Identify which cell holds the provided text, then report its [X, Y] central coordinate. 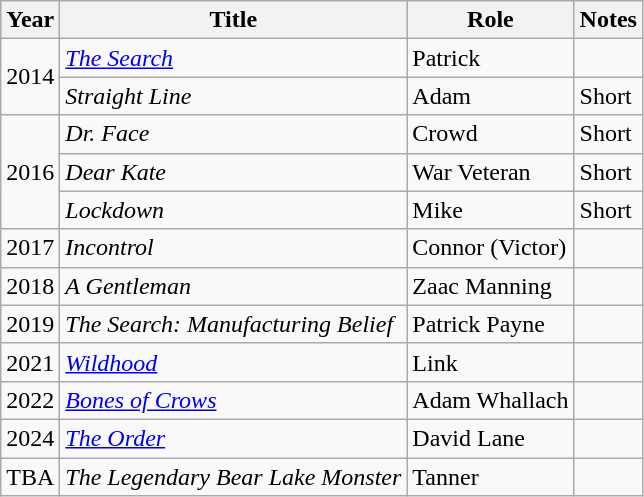
The Order [234, 438]
Wildhood [234, 362]
A Gentleman [234, 286]
Dr. Face [234, 134]
2019 [30, 324]
Year [30, 20]
2017 [30, 248]
2014 [30, 77]
Patrick [490, 58]
2016 [30, 172]
Connor (Victor) [490, 248]
Incontrol [234, 248]
Straight Line [234, 96]
The Search [234, 58]
Mike [490, 210]
2018 [30, 286]
Crowd [490, 134]
Patrick Payne [490, 324]
The Search: Manufacturing Belief [234, 324]
Link [490, 362]
Dear Kate [234, 172]
The Legendary Bear Lake Monster [234, 477]
Bones of Crows [234, 400]
Tanner [490, 477]
2024 [30, 438]
War Veteran [490, 172]
David Lane [490, 438]
Lockdown [234, 210]
2022 [30, 400]
2021 [30, 362]
Title [234, 20]
Adam [490, 96]
Zaac Manning [490, 286]
Adam Whallach [490, 400]
Notes [608, 20]
TBA [30, 477]
Role [490, 20]
